Identify which cell holds the provided text, then report its [x, y] central coordinate. 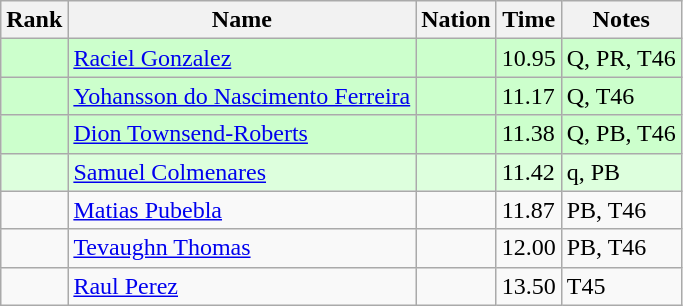
Notes [621, 20]
11.38 [528, 134]
Name [242, 20]
Rank [34, 20]
Raciel Gonzalez [242, 58]
T45 [621, 286]
11.87 [528, 210]
Samuel Colmenares [242, 172]
Yohansson do Nascimento Ferreira [242, 96]
Q, PR, T46 [621, 58]
Raul Perez [242, 286]
12.00 [528, 248]
q, PB [621, 172]
13.50 [528, 286]
Matias Pubebla [242, 210]
Dion Townsend-Roberts [242, 134]
Tevaughn Thomas [242, 248]
Nation [456, 20]
Time [528, 20]
Q, T46 [621, 96]
11.42 [528, 172]
Q, PB, T46 [621, 134]
10.95 [528, 58]
11.17 [528, 96]
